Capture the cell that displays the provided text and extract its [X, Y] central coordinate. 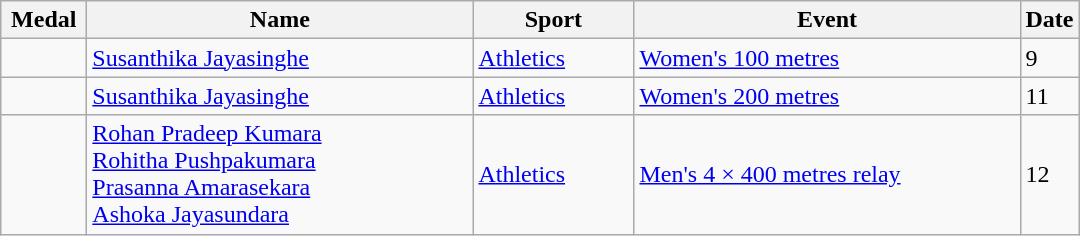
Men's 4 × 400 metres relay [827, 174]
Women's 100 metres [827, 58]
Medal [44, 20]
Women's 200 metres [827, 96]
Rohan Pradeep KumaraRohitha PushpakumaraPrasanna AmarasekaraAshoka Jayasundara [280, 174]
12 [1050, 174]
9 [1050, 58]
Sport [554, 20]
Event [827, 20]
Date [1050, 20]
Name [280, 20]
11 [1050, 96]
